Pinpoint the cell where the given text exists, returning its [X, Y] midpoint coordinate. 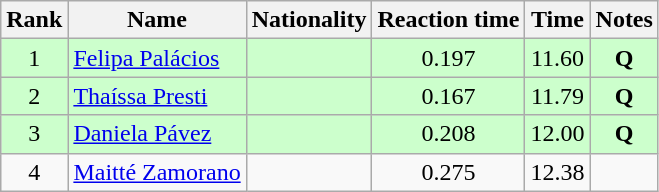
Rank [34, 20]
3 [34, 134]
1 [34, 58]
Felipa Palácios [157, 58]
Time [558, 20]
0.167 [448, 96]
Notes [624, 20]
Maitté Zamorano [157, 172]
0.197 [448, 58]
11.60 [558, 58]
Nationality [309, 20]
11.79 [558, 96]
12.00 [558, 134]
2 [34, 96]
0.208 [448, 134]
Reaction time [448, 20]
Name [157, 20]
12.38 [558, 172]
Daniela Pávez [157, 134]
0.275 [448, 172]
Thaíssa Presti [157, 96]
4 [34, 172]
